Find where the given text appears and provide that cell's center as (x, y) coordinate. 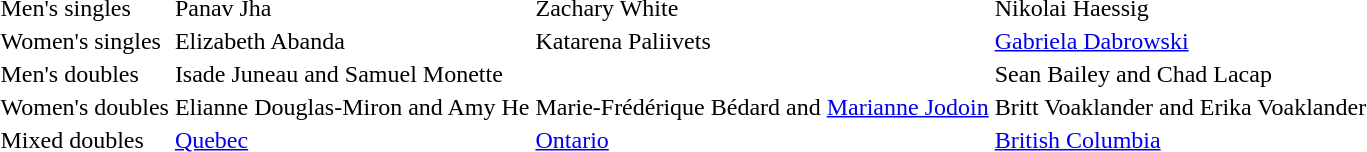
Katarena Paliivets (762, 41)
Gabriela Dabrowski (1180, 41)
Elianne Douglas-Miron and Amy He (352, 107)
Sean Bailey and Chad Lacap (1180, 74)
Marie-Frédérique Bédard and Marianne Jodoin (762, 107)
Elizabeth Abanda (352, 41)
Britt Voaklander and Erika Voaklander (1180, 107)
Isade Juneau and Samuel Monette (352, 74)
